Locate the cell with the specified text and output its [x, y] center coordinate. 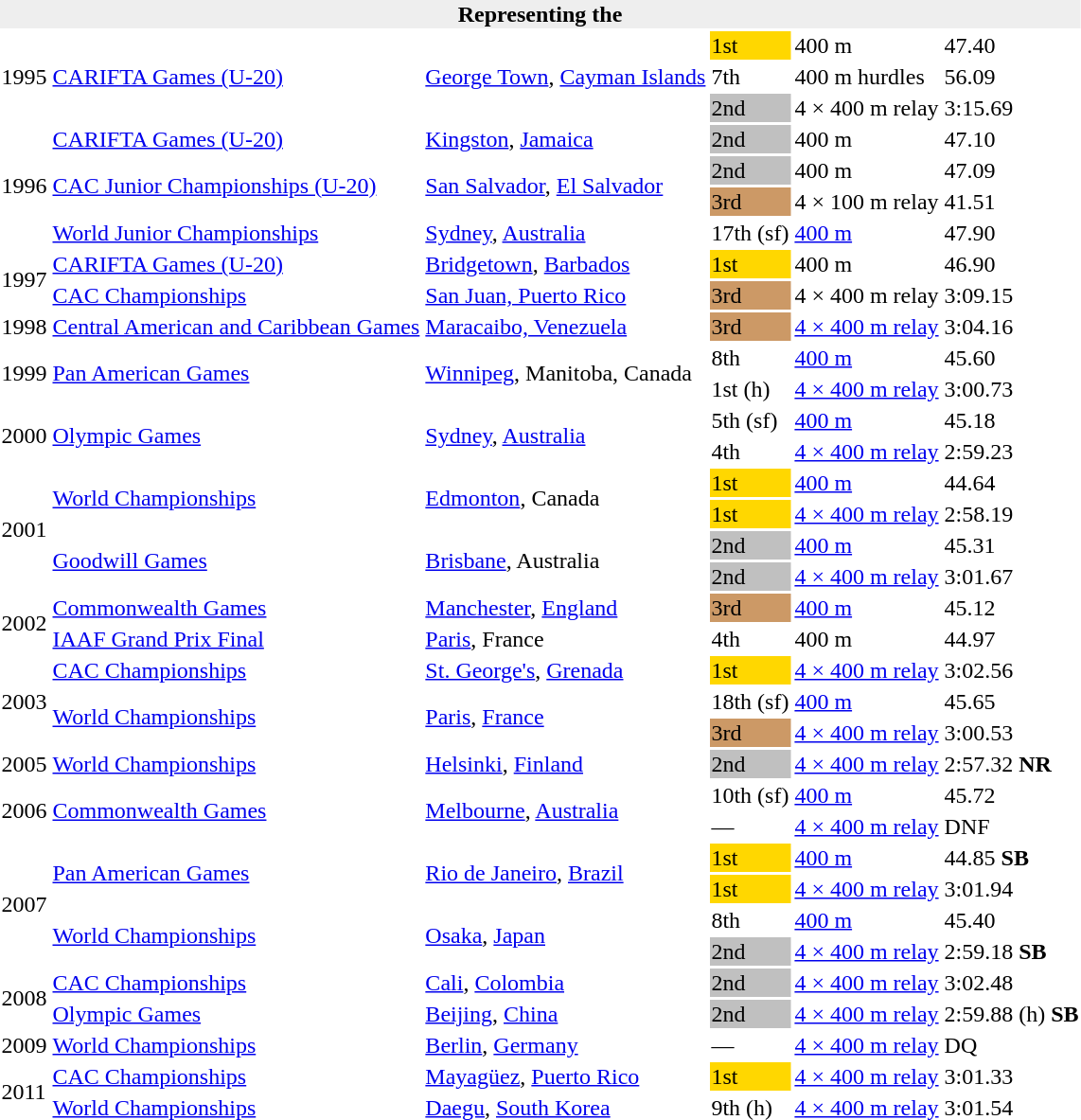
45.12 [1011, 608]
DQ [1011, 1045]
3:02.48 [1011, 983]
45.40 [1011, 920]
2003 [25, 702]
3:02.56 [1011, 670]
3:01.94 [1011, 889]
56.09 [1011, 77]
10th (sf) [750, 795]
1998 [25, 327]
George Town, Cayman Islands [566, 77]
2002 [25, 623]
47.10 [1011, 139]
41.51 [1011, 202]
44.97 [1011, 639]
1st (h) [750, 389]
3:01.67 [1011, 577]
Beijing, China [566, 1014]
1995 [25, 77]
18th (sf) [750, 702]
1999 [25, 373]
3:04.16 [1011, 327]
Edmonton, Canada [566, 498]
3:09.15 [1011, 295]
400 m hurdles [867, 77]
Manchester, England [566, 608]
Mayagüez, Puerto Rico [566, 1076]
2007 [25, 905]
47.09 [1011, 170]
San Juan, Puerto Rico [566, 295]
IAAF Grand Prix Final [237, 639]
3:01.33 [1011, 1076]
St. George's, Grenada [566, 670]
Representing the [540, 14]
1996 [25, 186]
Berlin, Germany [566, 1045]
3:00.73 [1011, 389]
46.90 [1011, 264]
2:59.18 SB [1011, 951]
47.40 [1011, 45]
45.72 [1011, 795]
Cali, Colombia [566, 983]
Brisbane, Australia [566, 560]
2009 [25, 1045]
45.65 [1011, 702]
Goodwill Games [237, 560]
2000 [25, 436]
3:00.53 [1011, 733]
Central American and Caribbean Games [237, 327]
2001 [25, 530]
45.31 [1011, 545]
45.60 [1011, 358]
CAC Junior Championships (U-20) [237, 186]
2008 [25, 998]
Rio de Janeiro, Brazil [566, 873]
World Junior Championships [237, 233]
Melbourne, Australia [566, 810]
4 × 100 m relay [867, 202]
47.90 [1011, 233]
Bridgetown, Barbados [566, 264]
2006 [25, 810]
2:59.23 [1011, 452]
2:59.88 (h) SB [1011, 1014]
3:15.69 [1011, 108]
Kingston, Jamaica [566, 139]
44.64 [1011, 483]
2:58.19 [1011, 514]
San Salvador, El Salvador [566, 186]
2:57.32 NR [1011, 764]
Winnipeg, Manitoba, Canada [566, 373]
2005 [25, 764]
44.85 SB [1011, 858]
Maracaibo, Venezuela [566, 327]
1997 [25, 280]
17th (sf) [750, 233]
5th (sf) [750, 420]
Helsinki, Finland [566, 764]
45.18 [1011, 420]
Osaka, Japan [566, 935]
7th [750, 77]
DNF [1011, 827]
